Find where the given text appears and provide that cell's center as [X, Y] coordinate. 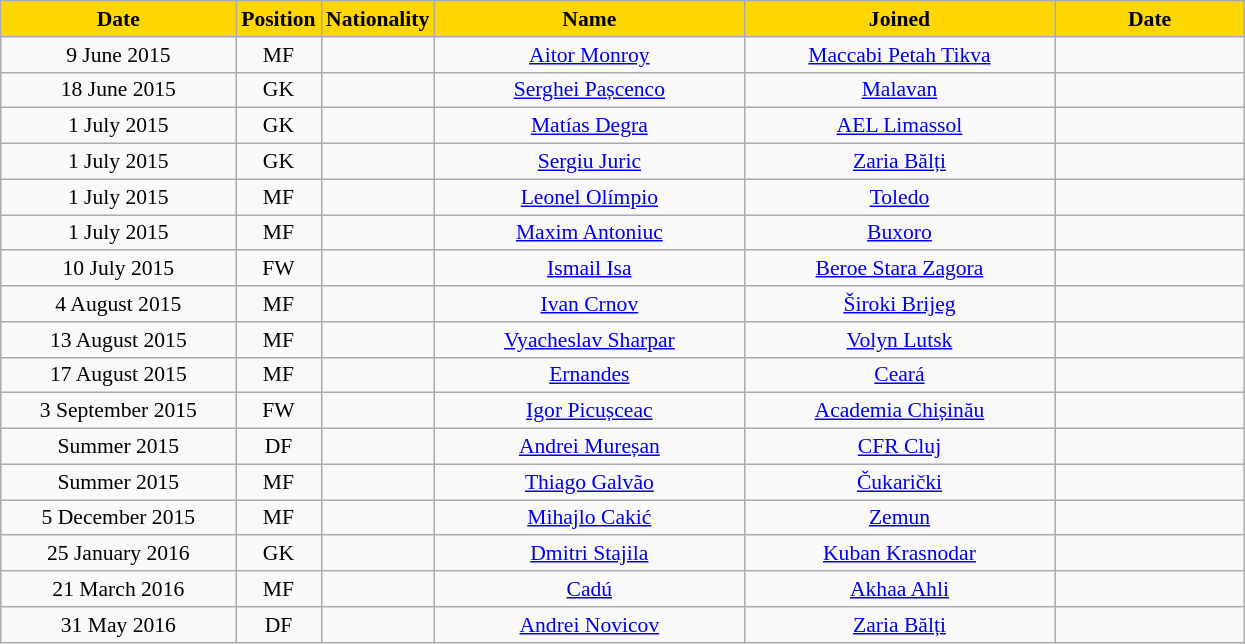
Dmitri Stajila [589, 554]
Maccabi Petah Tikva [899, 55]
13 August 2015 [118, 340]
5 December 2015 [118, 518]
Joined [899, 19]
Široki Brijeg [899, 304]
Serghei Pașcenco [589, 90]
9 June 2015 [118, 55]
Position [278, 19]
Malavan [899, 90]
25 January 2016 [118, 554]
Cadú [589, 589]
Sergiu Juric [589, 162]
31 May 2016 [118, 625]
Buxoro [899, 233]
Aitor Monroy [589, 55]
Akhaa Ahli [899, 589]
4 August 2015 [118, 304]
Ivan Crnov [589, 304]
CFR Cluj [899, 447]
3 September 2015 [118, 411]
21 March 2016 [118, 589]
Maxim Antoniuc [589, 233]
Zemun [899, 518]
Toledo [899, 197]
Vyacheslav Sharpar [589, 340]
Academia Chișinău [899, 411]
Andrei Mureșan [589, 447]
Thiago Galvão [589, 482]
Volyn Lutsk [899, 340]
Mihajlo Cakić [589, 518]
Ernandes [589, 375]
Ceará [899, 375]
Beroe Stara Zagora [899, 269]
Kuban Krasnodar [899, 554]
Ismail Isa [589, 269]
18 June 2015 [118, 90]
10 July 2015 [118, 269]
17 August 2015 [118, 375]
Leonel Olímpio [589, 197]
Matías Degra [589, 126]
AEL Limassol [899, 126]
Andrei Novicov [589, 625]
Igor Picușceac [589, 411]
Čukarički [899, 482]
Name [589, 19]
Nationality [378, 19]
